Scan for the cell matching the given text and deliver its (X, Y) coordinate at center. 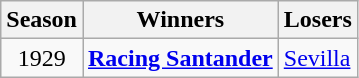
Season (42, 20)
Racing Santander (180, 58)
Losers (318, 20)
Winners (180, 20)
Sevilla (318, 58)
1929 (42, 58)
